Find where the given text appears and provide that cell's center as (X, Y) coordinate. 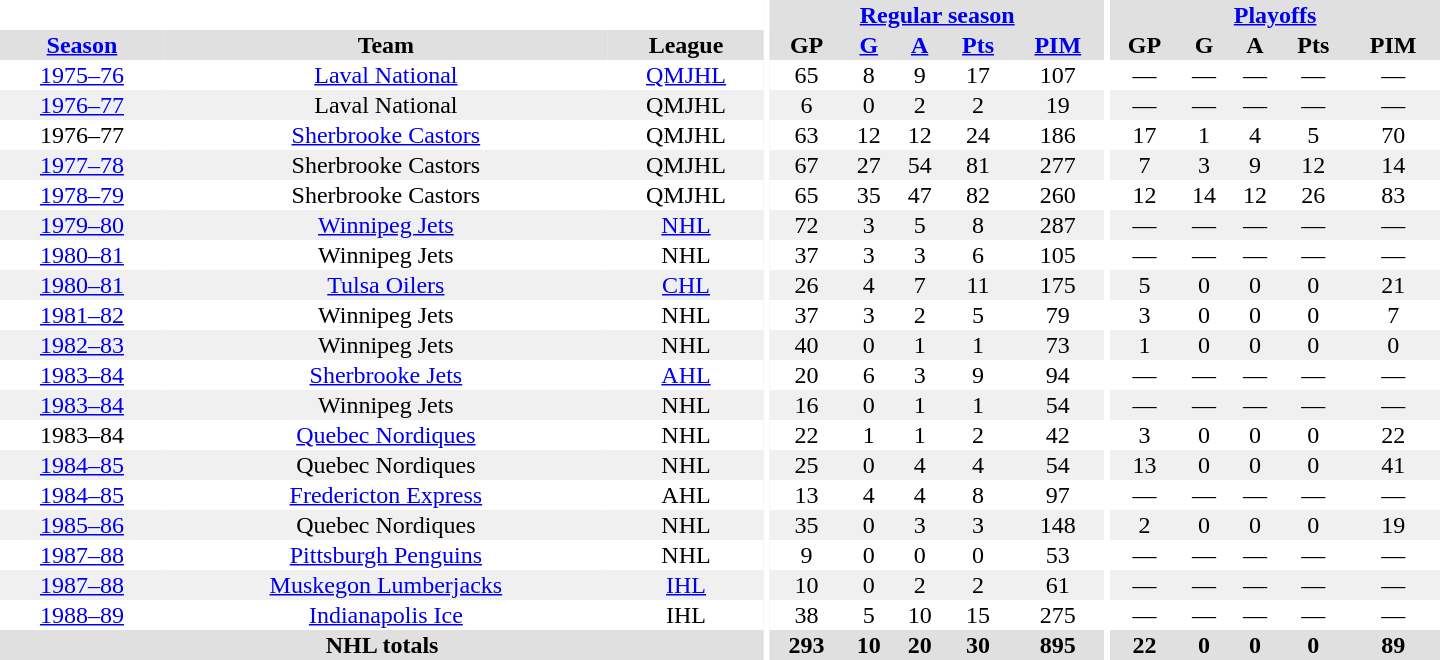
25 (806, 465)
1975–76 (82, 75)
41 (1393, 465)
1981–82 (82, 315)
53 (1058, 555)
47 (920, 195)
Sherbrooke Jets (386, 375)
League (686, 45)
Indianapolis Ice (386, 615)
82 (978, 195)
175 (1058, 285)
Team (386, 45)
105 (1058, 255)
Muskegon Lumberjacks (386, 585)
260 (1058, 195)
277 (1058, 165)
81 (978, 165)
72 (806, 225)
24 (978, 135)
Season (82, 45)
287 (1058, 225)
Pittsburgh Penguins (386, 555)
83 (1393, 195)
97 (1058, 495)
Tulsa Oilers (386, 285)
70 (1393, 135)
CHL (686, 285)
NHL totals (382, 645)
63 (806, 135)
895 (1058, 645)
1982–83 (82, 345)
15 (978, 615)
67 (806, 165)
79 (1058, 315)
186 (1058, 135)
21 (1393, 285)
40 (806, 345)
61 (1058, 585)
30 (978, 645)
38 (806, 615)
1978–79 (82, 195)
16 (806, 405)
94 (1058, 375)
1979–80 (82, 225)
27 (868, 165)
148 (1058, 525)
293 (806, 645)
Playoffs (1275, 15)
11 (978, 285)
275 (1058, 615)
1988–89 (82, 615)
73 (1058, 345)
107 (1058, 75)
Fredericton Express (386, 495)
1977–78 (82, 165)
1985–86 (82, 525)
Regular season (938, 15)
42 (1058, 435)
89 (1393, 645)
